Provide the (X, Y) coordinate of the cell's center where the given text is located.  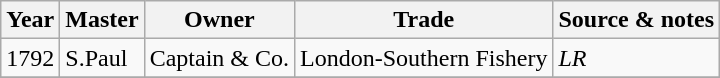
Year (30, 20)
Trade (424, 20)
S.Paul (102, 58)
London-Southern Fishery (424, 58)
Owner (219, 20)
Captain & Co. (219, 58)
Master (102, 20)
Source & notes (636, 20)
1792 (30, 58)
LR (636, 58)
